Determine the (X, Y) coordinate at the center of the cell enclosing the given text.  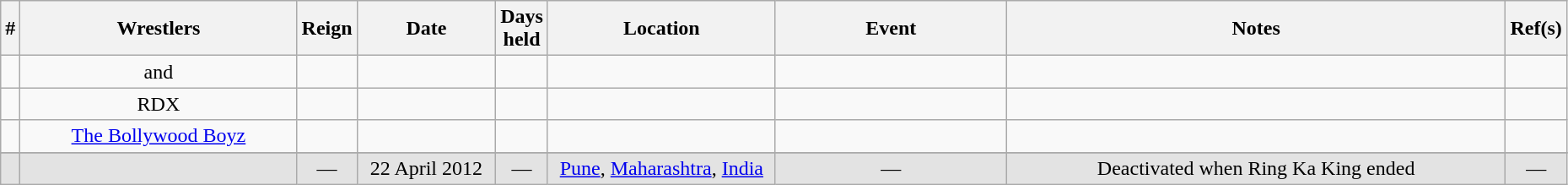
Notes (1256, 29)
Deactivated when Ring Ka King ended (1256, 168)
# (10, 29)
Wrestlers (159, 29)
and (159, 72)
Reign (327, 29)
22 April 2012 (427, 168)
Ref(s) (1536, 29)
Pune, Maharashtra, India (661, 168)
RDX (159, 104)
The Bollywood Boyz (159, 136)
Date (427, 29)
Location (661, 29)
Event (891, 29)
Daysheld (522, 29)
